Scan for the cell matching the given text and deliver its [X, Y] coordinate at center. 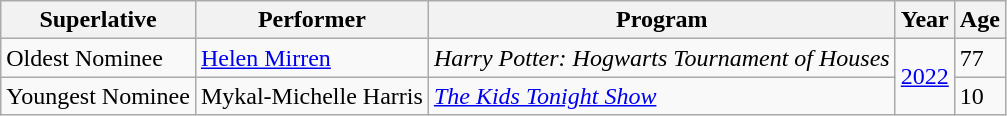
Performer [312, 20]
The Kids Tonight Show [662, 96]
2022 [924, 77]
Age [980, 20]
Oldest Nominee [98, 58]
77 [980, 58]
Harry Potter: Hogwarts Tournament of Houses [662, 58]
10 [980, 96]
Year [924, 20]
Youngest Nominee [98, 96]
Helen Mirren [312, 58]
Program [662, 20]
Mykal-Michelle Harris [312, 96]
Superlative [98, 20]
